Find where the given text appears and provide that cell's center as [x, y] coordinate. 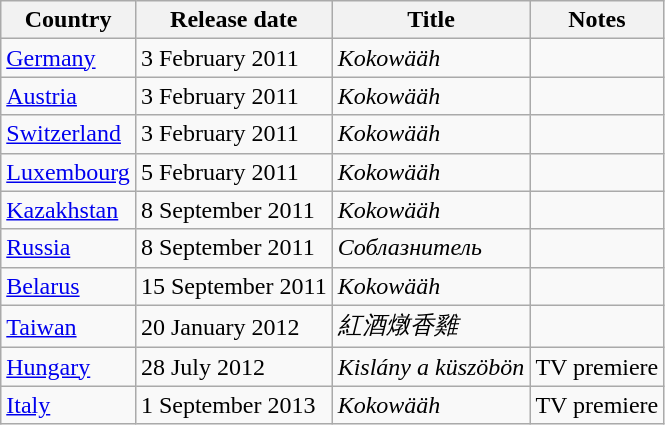
28 July 2012 [234, 367]
紅酒燉香雞 [431, 326]
Release date [234, 20]
Taiwan [68, 326]
Notes [597, 20]
5 February 2011 [234, 172]
Belarus [68, 286]
Kislány a küszöbön [431, 367]
1 September 2013 [234, 405]
Hungary [68, 367]
Соблазнитель [431, 248]
Russia [68, 248]
15 September 2011 [234, 286]
Country [68, 20]
Italy [68, 405]
Title [431, 20]
20 January 2012 [234, 326]
Luxembourg [68, 172]
Austria [68, 96]
Kazakhstan [68, 210]
Germany [68, 58]
Switzerland [68, 134]
